Search for the cell housing the specified text and yield its (X, Y) center coordinate. 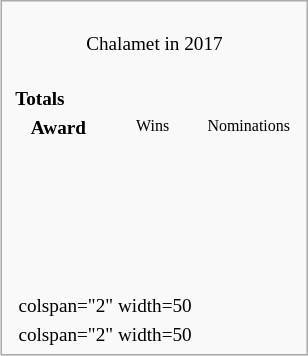
Totals Award Wins Nominations (154, 174)
Wins (152, 128)
Chalamet in 2017 (154, 32)
Award (59, 128)
Nominations (248, 128)
Totals (155, 99)
